Scan for the cell matching the given text and deliver its (X, Y) coordinate at center. 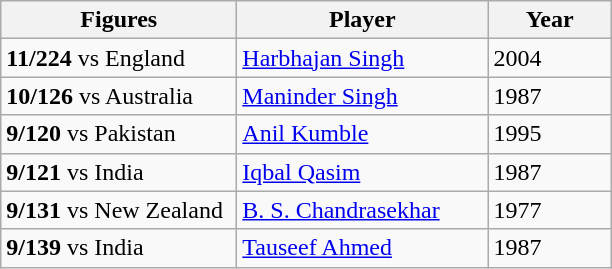
Player (362, 20)
B. S. Chandrasekhar (362, 210)
1995 (550, 134)
Anil Kumble (362, 134)
11/224 vs England (119, 58)
Harbhajan Singh (362, 58)
Maninder Singh (362, 96)
9/139 vs India (119, 248)
Year (550, 20)
9/121 vs India (119, 172)
2004 (550, 58)
Iqbal Qasim (362, 172)
9/120 vs Pakistan (119, 134)
1977 (550, 210)
Figures (119, 20)
10/126 vs Australia (119, 96)
Tauseef Ahmed (362, 248)
9/131 vs New Zealand (119, 210)
